Detect which cell encompasses the target text, then output its (x, y) center coordinate. 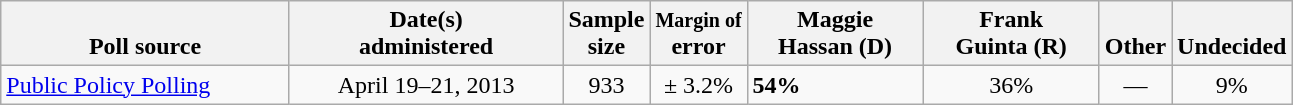
± 3.2% (698, 85)
Undecided (1232, 34)
933 (606, 85)
Poll source (146, 34)
Date(s)administered (426, 34)
36% (1011, 85)
April 19–21, 2013 (426, 85)
FrankGuinta (R) (1011, 34)
Other (1135, 34)
Samplesize (606, 34)
9% (1232, 85)
Public Policy Polling (146, 85)
54% (835, 85)
— (1135, 85)
Margin oferror (698, 34)
MaggieHassan (D) (835, 34)
